Search for the cell housing the specified text and yield its (x, y) center coordinate. 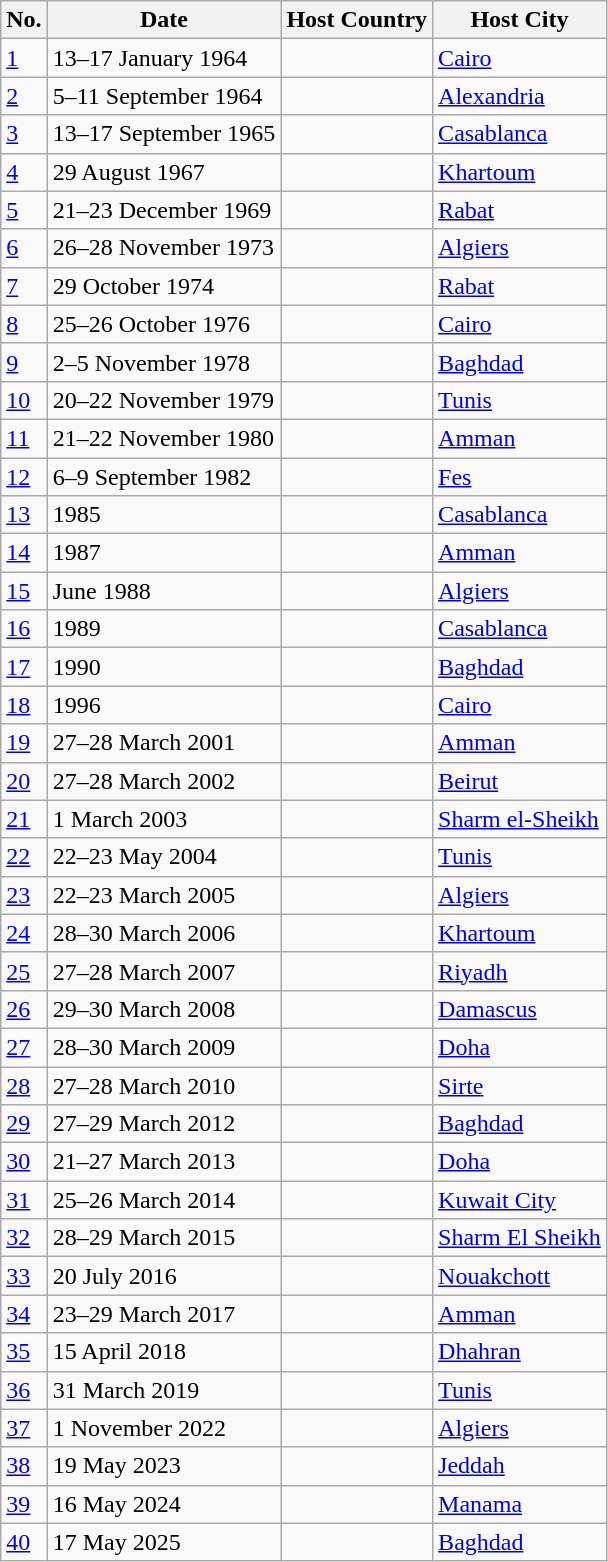
27–28 March 2010 (164, 1085)
12 (24, 477)
21–27 March 2013 (164, 1162)
6 (24, 248)
23–29 March 2017 (164, 1314)
21–22 November 1980 (164, 438)
13–17 January 1964 (164, 58)
27 (24, 1047)
31 (24, 1200)
40 (24, 1542)
13 (24, 515)
6–9 September 1982 (164, 477)
9 (24, 362)
23 (24, 895)
No. (24, 20)
1 November 2022 (164, 1428)
25–26 March 2014 (164, 1200)
21 (24, 819)
30 (24, 1162)
Date (164, 20)
15 April 2018 (164, 1352)
28–29 March 2015 (164, 1238)
Riyadh (520, 971)
20 July 2016 (164, 1276)
28–30 March 2006 (164, 933)
14 (24, 553)
28–30 March 2009 (164, 1047)
June 1988 (164, 591)
Dhahran (520, 1352)
Sharm El Sheikh (520, 1238)
26–28 November 1973 (164, 248)
17 (24, 667)
36 (24, 1390)
1990 (164, 667)
2 (24, 96)
8 (24, 324)
22 (24, 857)
Jeddah (520, 1466)
24 (24, 933)
29 August 1967 (164, 172)
38 (24, 1466)
2–5 November 1978 (164, 362)
4 (24, 172)
34 (24, 1314)
7 (24, 286)
32 (24, 1238)
1996 (164, 705)
1987 (164, 553)
33 (24, 1276)
27–29 March 2012 (164, 1124)
21–23 December 1969 (164, 210)
26 (24, 1009)
Manama (520, 1504)
10 (24, 400)
Host Country (357, 20)
16 May 2024 (164, 1504)
27–28 March 2007 (164, 971)
27–28 March 2001 (164, 743)
22–23 May 2004 (164, 857)
Damascus (520, 1009)
15 (24, 591)
1 (24, 58)
19 May 2023 (164, 1466)
Sharm el-Sheikh (520, 819)
18 (24, 705)
25 (24, 971)
20–22 November 1979 (164, 400)
1989 (164, 629)
31 March 2019 (164, 1390)
29–30 March 2008 (164, 1009)
29 October 1974 (164, 286)
35 (24, 1352)
25–26 October 1976 (164, 324)
3 (24, 134)
17 May 2025 (164, 1542)
Fes (520, 477)
20 (24, 781)
22–23 March 2005 (164, 895)
1 March 2003 (164, 819)
Sirte (520, 1085)
Beirut (520, 781)
39 (24, 1504)
11 (24, 438)
5 (24, 210)
29 (24, 1124)
Alexandria (520, 96)
19 (24, 743)
Nouakchott (520, 1276)
Host City (520, 20)
1985 (164, 515)
13–17 September 1965 (164, 134)
28 (24, 1085)
Kuwait City (520, 1200)
37 (24, 1428)
5–11 September 1964 (164, 96)
16 (24, 629)
27–28 March 2002 (164, 781)
